Extract the (x, y) coordinate from the center of the cell holding the provided text.  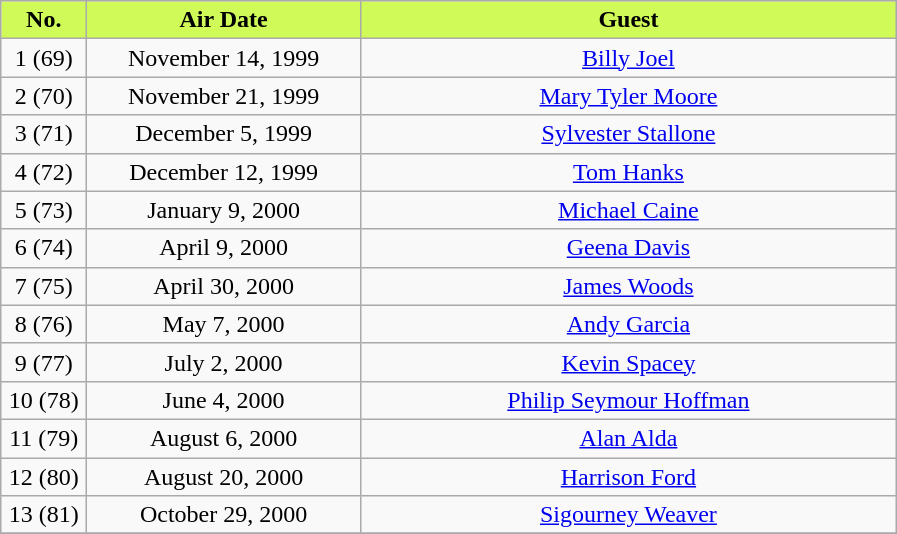
December 5, 1999 (224, 134)
April 30, 2000 (224, 286)
April 9, 2000 (224, 248)
No. (44, 20)
11 (79) (44, 438)
August 20, 2000 (224, 477)
Andy Garcia (628, 324)
Tom Hanks (628, 172)
January 9, 2000 (224, 210)
October 29, 2000 (224, 515)
May 7, 2000 (224, 324)
November 21, 1999 (224, 96)
Alan Alda (628, 438)
13 (81) (44, 515)
James Woods (628, 286)
Air Date (224, 20)
Sigourney Weaver (628, 515)
8 (76) (44, 324)
November 14, 1999 (224, 58)
5 (73) (44, 210)
Sylvester Stallone (628, 134)
2 (70) (44, 96)
Philip Seymour Hoffman (628, 400)
July 2, 2000 (224, 362)
9 (77) (44, 362)
Michael Caine (628, 210)
3 (71) (44, 134)
Mary Tyler Moore (628, 96)
Kevin Spacey (628, 362)
August 6, 2000 (224, 438)
Guest (628, 20)
7 (75) (44, 286)
June 4, 2000 (224, 400)
6 (74) (44, 248)
Geena Davis (628, 248)
12 (80) (44, 477)
Billy Joel (628, 58)
10 (78) (44, 400)
1 (69) (44, 58)
December 12, 1999 (224, 172)
4 (72) (44, 172)
Harrison Ford (628, 477)
